Detect which cell encompasses the target text, then output its [X, Y] center coordinate. 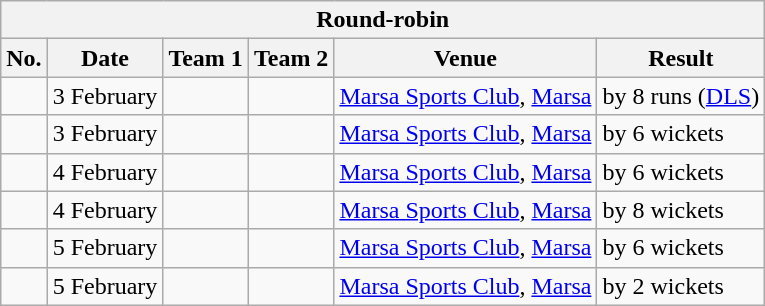
Venue [466, 58]
by 8 runs (DLS) [681, 96]
No. [24, 58]
by 8 wickets [681, 210]
Round-robin [383, 20]
Result [681, 58]
Date [105, 58]
by 2 wickets [681, 286]
Team 2 [291, 58]
Team 1 [206, 58]
